Search for the cell housing the specified text and yield its (X, Y) center coordinate. 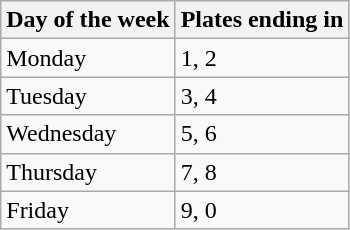
Wednesday (88, 134)
9, 0 (262, 210)
5, 6 (262, 134)
7, 8 (262, 172)
3, 4 (262, 96)
Thursday (88, 172)
Monday (88, 58)
Plates ending in (262, 20)
Friday (88, 210)
1, 2 (262, 58)
Day of the week (88, 20)
Tuesday (88, 96)
